Identify which cell holds the provided text, then report its (X, Y) central coordinate. 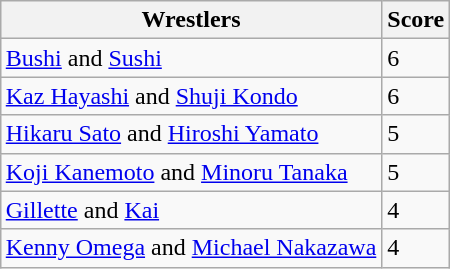
Koji Kanemoto and Minoru Tanaka (191, 172)
Bushi and Sushi (191, 58)
Gillette and Kai (191, 210)
Hikaru Sato and Hiroshi Yamato (191, 134)
Kaz Hayashi and Shuji Kondo (191, 96)
Wrestlers (191, 20)
Kenny Omega and Michael Nakazawa (191, 248)
Score (416, 20)
